From the cell containing the given text, extract its center point as [x, y] coordinate. 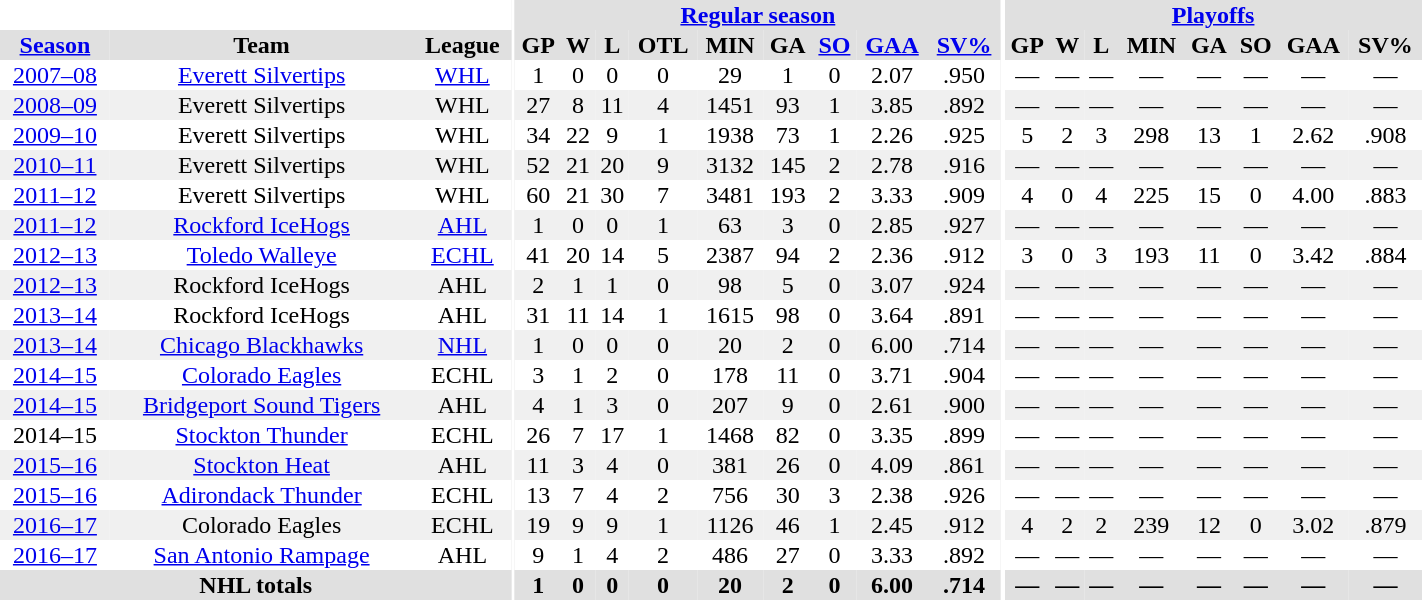
.908 [1386, 135]
3.35 [892, 435]
46 [788, 525]
Stockton Heat [262, 465]
4.09 [892, 465]
3.42 [1314, 255]
756 [730, 495]
145 [788, 165]
60 [538, 195]
3.07 [892, 285]
Toledo Walleye [262, 255]
2.38 [892, 495]
17 [612, 435]
2.62 [1314, 135]
.925 [964, 135]
.904 [964, 375]
NHL totals [256, 585]
225 [1151, 195]
63 [730, 225]
94 [788, 255]
1451 [730, 105]
.899 [964, 435]
3.85 [892, 105]
.924 [964, 285]
San Antonio Rampage [262, 555]
2.45 [892, 525]
8 [578, 105]
2009–10 [55, 135]
League [462, 45]
2.36 [892, 255]
3132 [730, 165]
Season [55, 45]
178 [730, 375]
.861 [964, 465]
.900 [964, 405]
OTL [663, 45]
2007–08 [55, 75]
93 [788, 105]
22 [578, 135]
19 [538, 525]
Bridgeport Sound Tigers [262, 405]
31 [538, 315]
12 [1208, 525]
239 [1151, 525]
1468 [730, 435]
.891 [964, 315]
207 [730, 405]
15 [1208, 195]
2.78 [892, 165]
3.02 [1314, 525]
NHL [462, 345]
1938 [730, 135]
.927 [964, 225]
2008–09 [55, 105]
Regular season [758, 15]
2387 [730, 255]
.879 [1386, 525]
4.00 [1314, 195]
2.85 [892, 225]
2.07 [892, 75]
29 [730, 75]
Adirondack Thunder [262, 495]
Team [262, 45]
3.64 [892, 315]
34 [538, 135]
Stockton Thunder [262, 435]
.883 [1386, 195]
.909 [964, 195]
3481 [730, 195]
Playoffs [1213, 15]
.926 [964, 495]
3.71 [892, 375]
82 [788, 435]
73 [788, 135]
1615 [730, 315]
Chicago Blackhawks [262, 345]
381 [730, 465]
.950 [964, 75]
2.61 [892, 405]
.884 [1386, 255]
41 [538, 255]
.916 [964, 165]
298 [1151, 135]
52 [538, 165]
2010–11 [55, 165]
2.26 [892, 135]
486 [730, 555]
1126 [730, 525]
